For the text-containing cell, return its midpoint in [x, y] coordinate format. 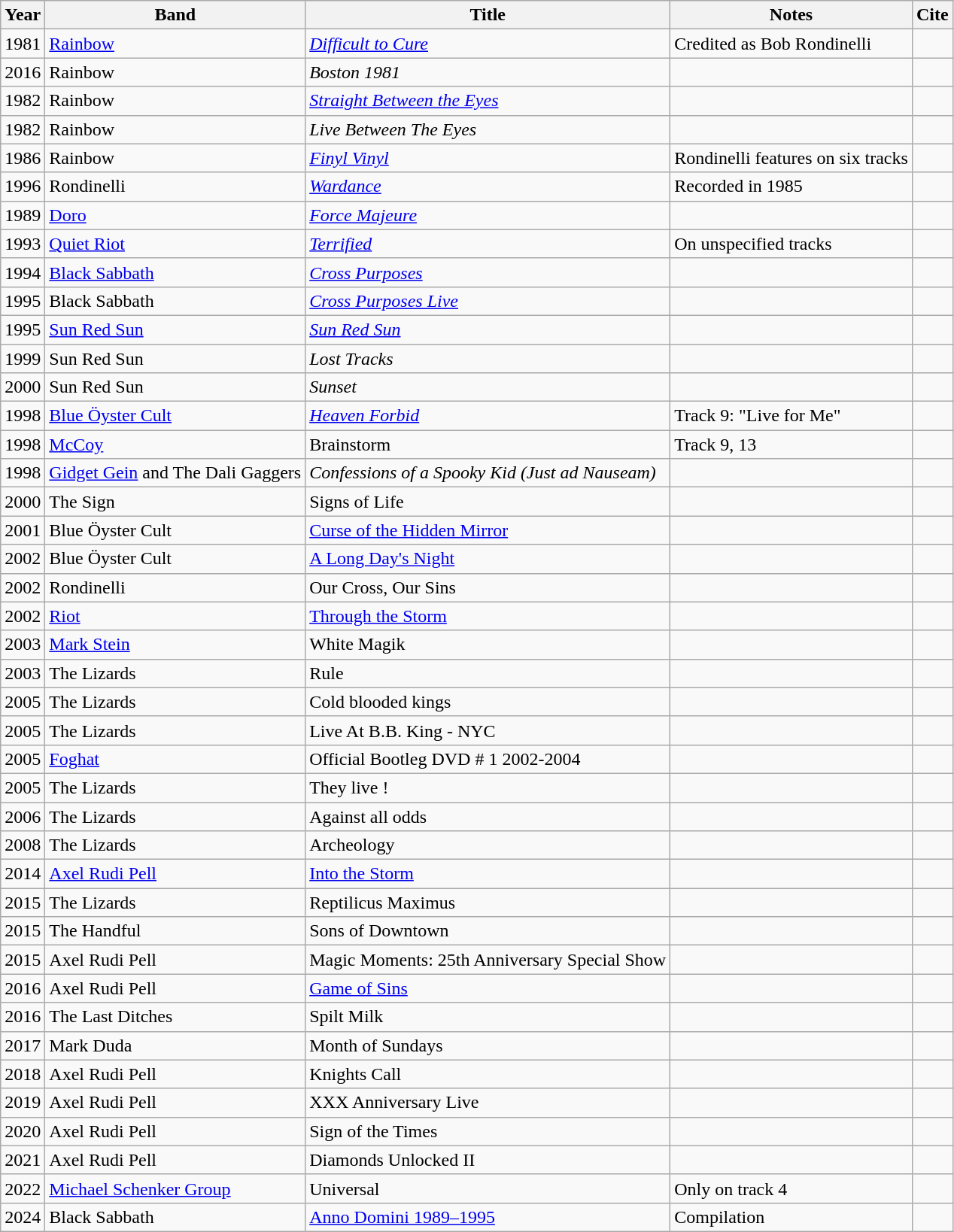
1994 [23, 272]
Wardance [488, 187]
XXX Anniversary Live [488, 1103]
Recorded in 1985 [791, 187]
Universal [488, 1188]
Rondinelli features on six tracks [791, 158]
1996 [23, 187]
A Long Day's Night [488, 559]
Month of Sundays [488, 1045]
Rule [488, 673]
2017 [23, 1045]
Cold blooded kings [488, 702]
Reptilicus Maximus [488, 903]
Notes [791, 15]
2022 [23, 1188]
2014 [23, 874]
Signs of Life [488, 502]
Credited as Bob Rondinelli [791, 44]
1999 [23, 359]
Archeology [488, 845]
Only on track 4 [791, 1188]
Gidget Gein and The Dali Gaggers [175, 473]
Cross Purposes [488, 272]
Diamonds Unlocked II [488, 1160]
Track 9: "Live for Me" [791, 416]
Live Between The Eyes [488, 129]
Into the Storm [488, 874]
Title [488, 15]
2020 [23, 1131]
Year [23, 15]
2018 [23, 1074]
Finyl Vinyl [488, 158]
Against all odds [488, 816]
Foghat [175, 759]
White Magik [488, 645]
1981 [23, 44]
Knights Call [488, 1074]
Doro [175, 215]
The Handful [175, 931]
Sunset [488, 387]
1993 [23, 244]
2019 [23, 1103]
Michael Schenker Group [175, 1188]
On unspecified tracks [791, 244]
Straight Between the Eyes [488, 101]
Magic Moments: 25th Anniversary Special Show [488, 960]
Cite [932, 15]
Cross Purposes Live [488, 301]
Quiet Riot [175, 244]
Difficult to Cure [488, 44]
Band [175, 15]
Brainstorm [488, 445]
Confessions of a Spooky Kid (Just ad Nauseam) [488, 473]
Lost Tracks [488, 359]
Mark Stein [175, 645]
Mark Duda [175, 1045]
Heaven Forbid [488, 416]
2001 [23, 530]
Terrified [488, 244]
2024 [23, 1217]
2006 [23, 816]
Riot [175, 616]
1986 [23, 158]
Curse of the Hidden Mirror [488, 530]
Our Cross, Our Sins [488, 587]
The Sign [175, 502]
McCoy [175, 445]
Spilt Milk [488, 1017]
Anno Domini 1989–1995 [488, 1217]
2008 [23, 845]
Track 9, 13 [791, 445]
They live ! [488, 787]
Official Bootleg DVD # 1 2002-2004 [488, 759]
Compilation [791, 1217]
Live At B.B. King - NYC [488, 730]
Game of Sins [488, 988]
Through the Storm [488, 616]
2021 [23, 1160]
Boston 1981 [488, 72]
Sign of the Times [488, 1131]
Force Majeure [488, 215]
The Last Ditches [175, 1017]
Sons of Downtown [488, 931]
1989 [23, 215]
